Capture the cell that displays the provided text and extract its [x, y] central coordinate. 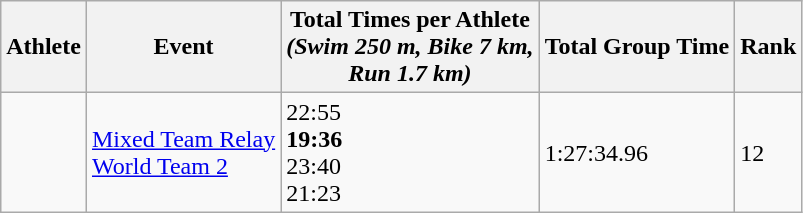
Rank [768, 47]
12 [768, 152]
Athlete [44, 47]
Total Times per Athlete (Swim 250 m, Bike 7 km, Run 1.7 km) [410, 47]
Event [183, 47]
Mixed Team Relay World Team 2 [183, 152]
22:5519:3623:4021:23 [410, 152]
Total Group Time [637, 47]
1:27:34.96 [637, 152]
